Return (X, Y) of the center of cell containing provided text 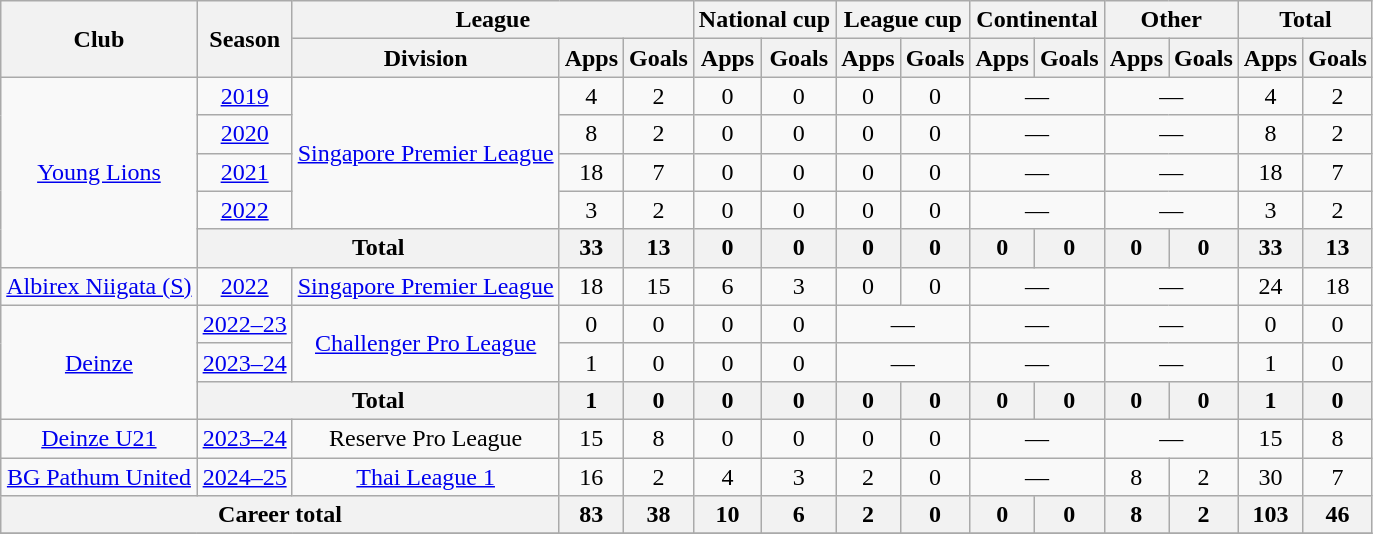
83 (591, 515)
Continental (1037, 20)
2021 (244, 172)
League (492, 20)
2024–25 (244, 477)
16 (591, 477)
National cup (764, 20)
103 (1270, 515)
Young Lions (99, 172)
Thai League 1 (426, 477)
Other (1171, 20)
Deinze U21 (99, 438)
Club (99, 39)
2020 (244, 134)
Season (244, 39)
Challenger Pro League (426, 343)
League cup (903, 20)
BG Pathum United (99, 477)
2022–23 (244, 324)
Reserve Pro League (426, 438)
30 (1270, 477)
2019 (244, 96)
Albirex Niigata (S) (99, 286)
38 (659, 515)
Division (426, 58)
Career total (280, 515)
24 (1270, 286)
10 (727, 515)
Deinze (99, 362)
46 (1338, 515)
